Detect which cell encompasses the target text, then output its [x, y] center coordinate. 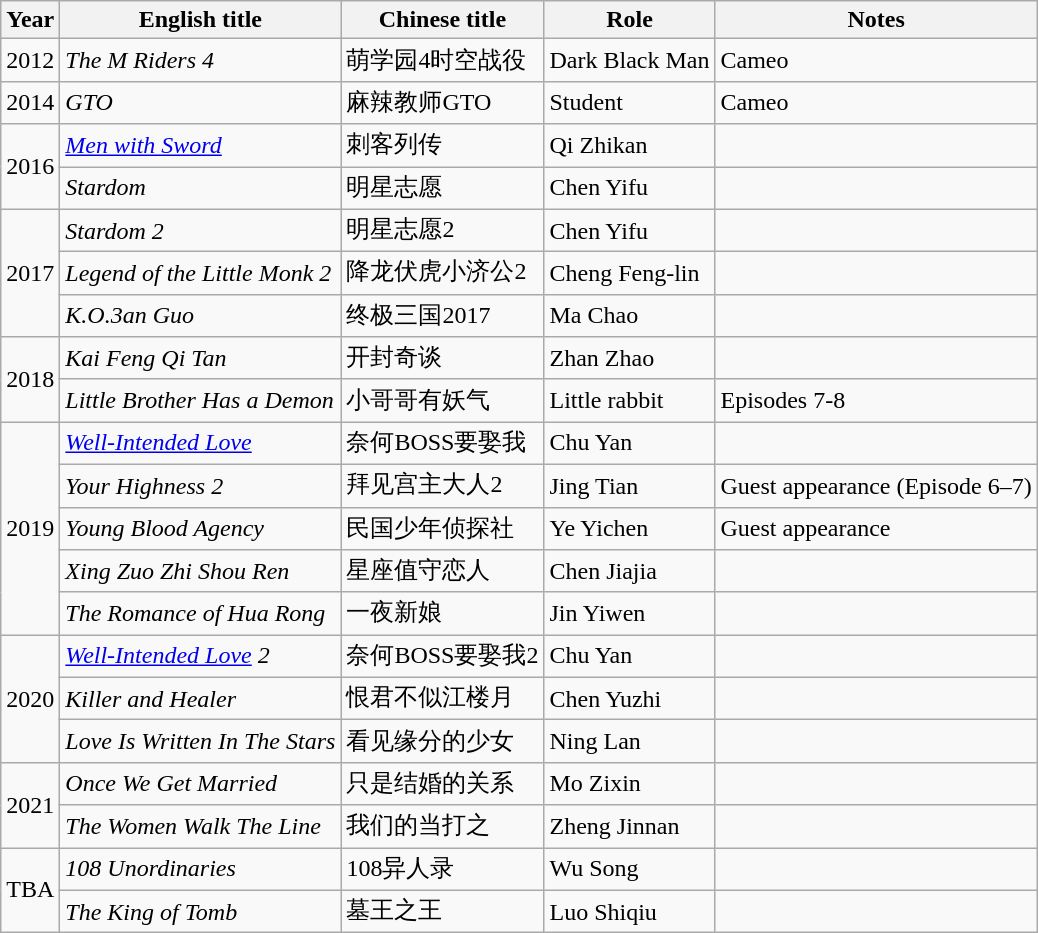
Ye Yichen [630, 528]
明星志愿2 [442, 230]
Men with Sword [200, 146]
民国少年侦探社 [442, 528]
一夜新娘 [442, 614]
2012 [30, 60]
刺客列传 [442, 146]
开封奇谈 [442, 358]
Chen Yuzhi [630, 698]
Legend of the Little Monk 2 [200, 274]
K.O.3an Guo [200, 316]
麻辣教师GTO [442, 102]
108异人录 [442, 870]
2018 [30, 380]
Qi Zhikan [630, 146]
Student [630, 102]
Notes [876, 20]
Xing Zuo Zhi Shou Ren [200, 572]
Killer and Healer [200, 698]
终极三国2017 [442, 316]
Role [630, 20]
Zhan Zhao [630, 358]
2017 [30, 273]
降龙伏虎小济公2 [442, 274]
The Women Walk The Line [200, 826]
2016 [30, 166]
小哥哥有妖气 [442, 400]
星座值守恋人 [442, 572]
Once We Get Married [200, 784]
Dark Black Man [630, 60]
2014 [30, 102]
Episodes 7-8 [876, 400]
Your Highness 2 [200, 486]
2019 [30, 528]
Well-Intended Love 2 [200, 656]
明星志愿 [442, 188]
Year [30, 20]
Kai Feng Qi Tan [200, 358]
Young Blood Agency [200, 528]
2020 [30, 699]
The King of Tomb [200, 912]
墓王之王 [442, 912]
Love Is Written In The Stars [200, 742]
Jin Yiwen [630, 614]
Mo Zixin [630, 784]
Stardom [200, 188]
恨君不似江楼月 [442, 698]
只是结婚的关系 [442, 784]
看见缘分的少女 [442, 742]
奈何BOSS要娶我 [442, 444]
The M Riders 4 [200, 60]
Guest appearance (Episode 6–7) [876, 486]
拜见宫主大人2 [442, 486]
Well-Intended Love [200, 444]
Guest appearance [876, 528]
Little Brother Has a Demon [200, 400]
2021 [30, 804]
Wu Song [630, 870]
The Romance of Hua Rong [200, 614]
Ning Lan [630, 742]
GTO [200, 102]
Stardom 2 [200, 230]
Zheng Jinnan [630, 826]
Ma Chao [630, 316]
108 Unordinaries [200, 870]
Little rabbit [630, 400]
Cheng Feng-lin [630, 274]
TBA [30, 890]
English title [200, 20]
Luo Shiqiu [630, 912]
Chen Jiajia [630, 572]
萌学园4时空战役 [442, 60]
我们的当打之 [442, 826]
Jing Tian [630, 486]
Chinese title [442, 20]
奈何BOSS要娶我2 [442, 656]
